Pinpoint the cell where the given text exists, returning its (X, Y) midpoint coordinate. 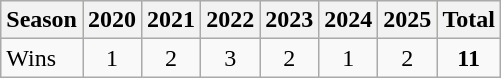
2020 (112, 20)
Total (469, 20)
Wins (42, 58)
Season (42, 20)
11 (469, 58)
3 (230, 58)
2023 (290, 20)
2021 (172, 20)
2025 (408, 20)
2024 (348, 20)
2022 (230, 20)
